Pinpoint the cell where the given text exists, returning its [X, Y] midpoint coordinate. 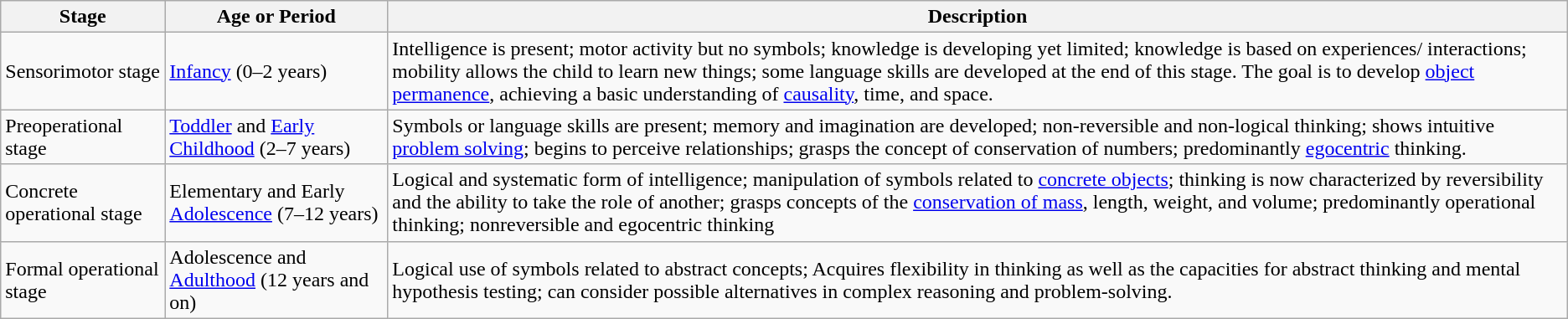
Infancy (0–2 years) [276, 71]
Sensorimotor stage [83, 71]
Preoperational stage [83, 137]
Toddler and Early Childhood (2–7 years) [276, 137]
Stage [83, 17]
Adolescence and Adulthood (12 years and on) [276, 280]
Description [977, 17]
Age or Period [276, 17]
Elementary and Early Adolescence (7–12 years) [276, 203]
Concrete operational stage [83, 203]
Formal operational stage [83, 280]
